Identify which cell holds the provided text, then report its (x, y) central coordinate. 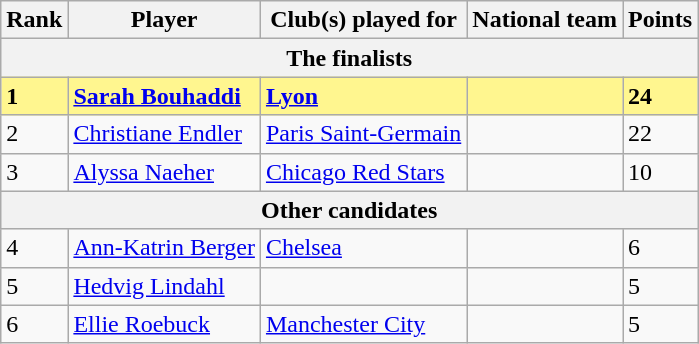
Rank (34, 20)
Manchester City (363, 324)
Paris Saint-Germain (363, 134)
Club(s) played for (363, 20)
Chicago Red Stars (363, 172)
Ellie Roebuck (164, 324)
1 (34, 96)
Player (164, 20)
Alyssa Naeher (164, 172)
Other candidates (350, 210)
3 (34, 172)
Points (660, 20)
National team (545, 20)
Ann-Katrin Berger (164, 248)
Chelsea (363, 248)
Christiane Endler (164, 134)
24 (660, 96)
The finalists (350, 58)
Lyon (363, 96)
Hedvig Lindahl (164, 286)
22 (660, 134)
10 (660, 172)
4 (34, 248)
2 (34, 134)
Sarah Bouhaddi (164, 96)
